Return the [X, Y] coordinate for the center point of the cell that contains the specified text.  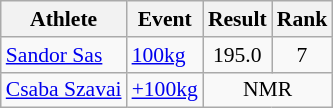
+100kg [165, 90]
7 [302, 55]
Sandor Sas [64, 55]
100kg [165, 55]
195.0 [238, 55]
Result [238, 19]
Event [165, 19]
Rank [302, 19]
Csaba Szavai [64, 90]
Athlete [64, 19]
NMR [268, 90]
